Extract the [X, Y] coordinate from the center of the cell holding the provided text.  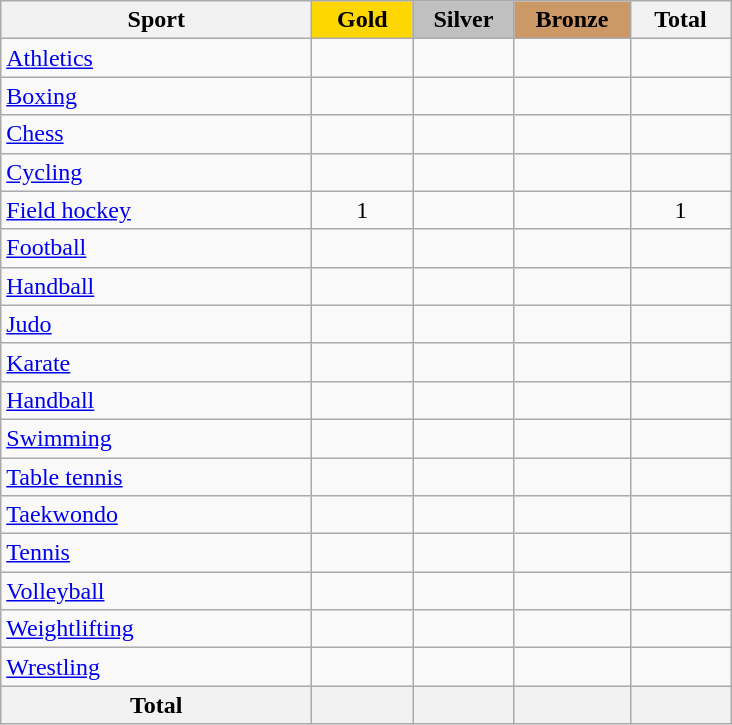
Karate [156, 362]
Silver [464, 20]
Weightlifting [156, 629]
Tennis [156, 553]
Bronze [572, 20]
Chess [156, 134]
Athletics [156, 58]
Boxing [156, 96]
Table tennis [156, 477]
Cycling [156, 172]
Gold [362, 20]
Wrestling [156, 667]
Field hockey [156, 210]
Taekwondo [156, 515]
Sport [156, 20]
Football [156, 248]
Swimming [156, 438]
Judo [156, 324]
Volleyball [156, 591]
